From the cell containing the given text, extract its center point as [x, y] coordinate. 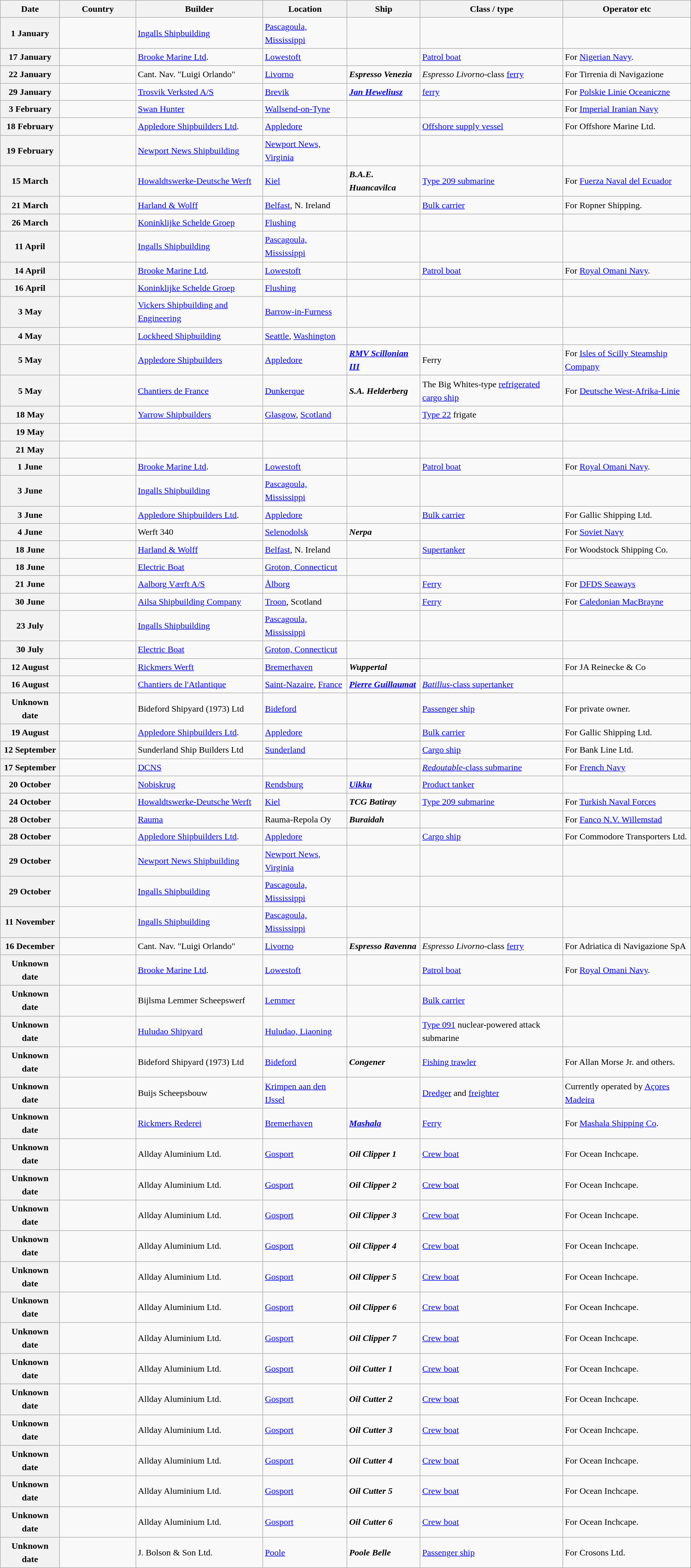
For private owner. [627, 709]
Location [305, 9]
12 September [30, 750]
For DFDS Seaways [627, 584]
24 October [30, 802]
11 November [30, 922]
DCNS [199, 767]
Pierre Guillaumat [384, 684]
For Tirrenia di Navigazione [627, 75]
Currently operated by Açores Madeira [627, 1093]
Saint-Nazaire, France [305, 684]
Offshore supply vessel [492, 126]
For Caledonian MacBrayne [627, 602]
For Adriatica di Navigazione SpA [627, 946]
11 April [30, 247]
19 May [30, 432]
Oil Clipper 6 [384, 1307]
RMV Scillonian III [384, 360]
Rickmers Rederei [199, 1124]
For Nigerian Navy. [627, 57]
For Turkish Naval Forces [627, 802]
21 May [30, 450]
Rauma-Repola Oy [305, 819]
Lemmer [305, 1001]
For Deutsche West-Afrika-Linie [627, 391]
Wuppertal [384, 667]
29 January [30, 92]
Lockheed Shipbuilding [199, 336]
B.A.E. Huancavilca [384, 181]
Huludao, Liaoning [305, 1031]
Ålborg [305, 584]
Congener [384, 1062]
Krimpen aan den IJssel [305, 1093]
Oil Clipper 2 [384, 1185]
Selenodolsk [305, 532]
22 January [30, 75]
J. Bolson & Son Ltd. [199, 1552]
Werft 340 [199, 532]
For French Navy [627, 767]
Country [98, 9]
Wallsend-on-Tyne [305, 109]
16 April [30, 288]
Redoutable-class submarine [492, 767]
For Isles of Scilly Steamship Company [627, 360]
18 May [30, 415]
Nerpa [384, 532]
Oil Cutter 2 [384, 1399]
Nobiskrug [199, 785]
Oil Clipper 1 [384, 1154]
1 June [30, 467]
Huludao Shipyard [199, 1031]
Appledore Shipbuilders [199, 360]
For Crosons Ltd. [627, 1552]
Date [30, 9]
Aalborg Værft A/S [199, 584]
Buijs Scheepsbouw [199, 1093]
For Imperial Iranian Navy [627, 109]
14 April [30, 271]
For Commodore Transporters Ltd. [627, 836]
For Polskie Linie Oceaniczne [627, 92]
1 January [30, 33]
Dunkerque [305, 391]
Oil Clipper 3 [384, 1215]
17 September [30, 767]
Barrow-in-Furness [305, 312]
Chantiers de l'Atlantique [199, 684]
Product tanker [492, 785]
19 August [30, 732]
17 January [30, 57]
Seattle, Washington [305, 336]
Oil Clipper 5 [384, 1276]
30 June [30, 602]
For Bank Line Ltd. [627, 750]
Ship [384, 9]
Poole [305, 1552]
20 October [30, 785]
15 March [30, 181]
Fishing trawler [492, 1062]
Jan Heweliusz [384, 92]
12 August [30, 667]
Uikku [384, 785]
TCG Batiray [384, 802]
Oil Cutter 5 [384, 1491]
Ailsa Shipbuilding Company [199, 602]
3 February [30, 109]
Oil Cutter 3 [384, 1430]
Poole Belle [384, 1552]
Espresso Venezia [384, 75]
Sunderland Ship Builders Ltd [199, 750]
Oil Clipper 4 [384, 1246]
Trosvik Verksted A/S [199, 92]
4 May [30, 336]
Rauma [199, 819]
Oil Clipper 7 [384, 1338]
19 February [30, 151]
Rendsburg [305, 785]
18 February [30, 126]
For Mashala Shipping Co. [627, 1124]
For JA Reinecke & Co [627, 667]
Chantiers de France [199, 391]
3 May [30, 312]
Sunderland [305, 750]
16 December [30, 946]
Class / type [492, 9]
Supertanker [492, 549]
Troon, Scotland [305, 602]
Yarrow Shipbuilders [199, 415]
Type 22 frigate [492, 415]
Dredger and freighter [492, 1093]
4 June [30, 532]
Swan Hunter [199, 109]
Glasgow, Scotland [305, 415]
For Fuerza Naval del Ecuador [627, 181]
Brevik [305, 92]
30 July [30, 650]
Bijlsma Lemmer Scheepswerf [199, 1001]
26 March [30, 222]
Vickers Shipbuilding and Engineering [199, 312]
The Big Whites-type refrigerated cargo ship [492, 391]
Mashala [384, 1124]
For Fanco N.V. Willemstad [627, 819]
Buraidah [384, 819]
16 August [30, 684]
Builder [199, 9]
21 June [30, 584]
For Ropner Shipping. [627, 205]
ferry [492, 92]
Rickmers Werft [199, 667]
Espresso Ravenna [384, 946]
23 July [30, 626]
Operator etc [627, 9]
Oil Cutter 1 [384, 1369]
Batillus-class supertanker [492, 684]
Oil Cutter 6 [384, 1522]
S.A. Helderberg [384, 391]
For Woodstock Shipping Co. [627, 549]
Oil Cutter 4 [384, 1461]
For Offshore Marine Ltd. [627, 126]
21 March [30, 205]
Type 091 nuclear-powered attack submarine [492, 1031]
For Soviet Navy [627, 532]
For Allan Morse Jr. and others. [627, 1062]
